Return the (X, Y) coordinate for the center point of the cell that contains the specified text.  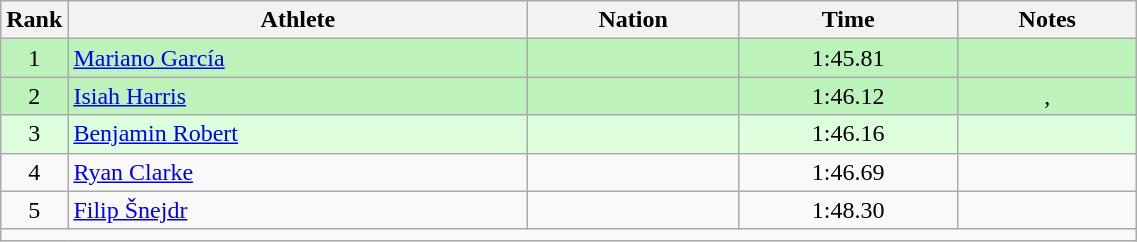
5 (34, 210)
, (1048, 96)
3 (34, 134)
4 (34, 172)
Time (848, 20)
Ryan Clarke (298, 172)
1:46.16 (848, 134)
Rank (34, 20)
1 (34, 58)
1:46.69 (848, 172)
1:48.30 (848, 210)
Filip Šnejdr (298, 210)
Mariano García (298, 58)
1:45.81 (848, 58)
Nation (634, 20)
Isiah Harris (298, 96)
2 (34, 96)
Notes (1048, 20)
Athlete (298, 20)
Benjamin Robert (298, 134)
1:46.12 (848, 96)
